Search for the cell housing the specified text and yield its (x, y) center coordinate. 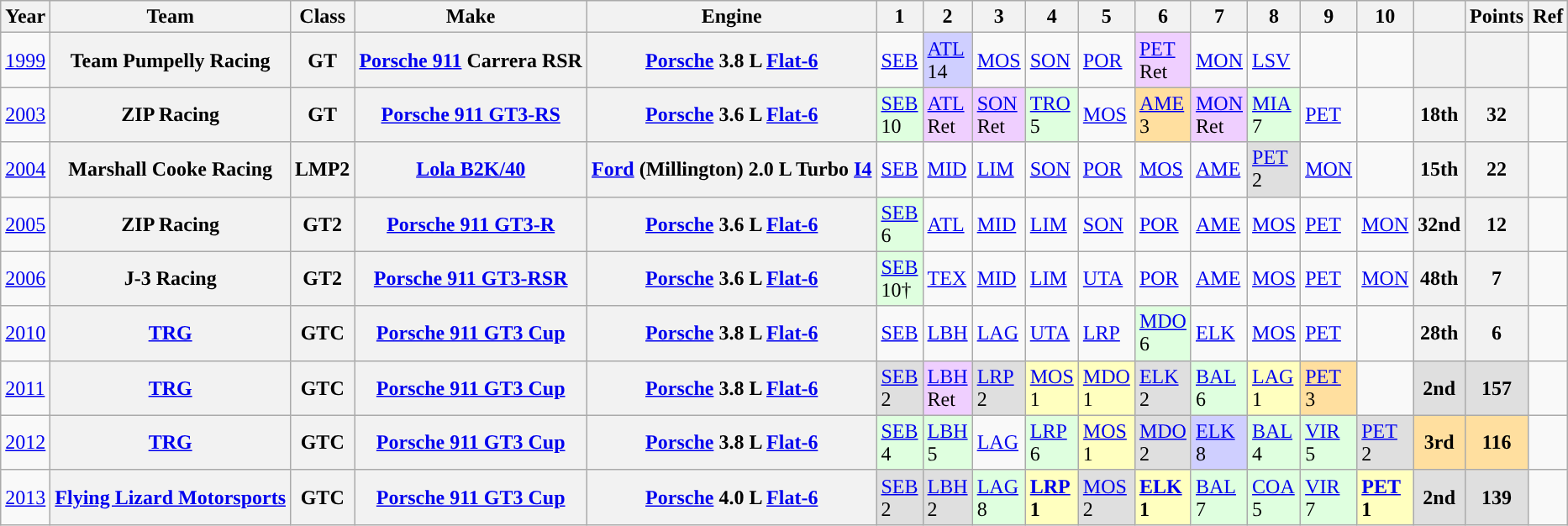
28th (1439, 333)
15th (1439, 170)
BAL6 (1218, 388)
PETRet (1163, 60)
MONRet (1218, 114)
Porsche 911 Carrera RSR (471, 60)
1999 (25, 60)
157 (1497, 388)
PET3 (1329, 388)
Team Pumpelly Racing (171, 60)
2003 (25, 114)
LBH5 (948, 442)
Year (25, 17)
ATL (948, 224)
Team (171, 17)
Make (471, 17)
MOS2 (1106, 497)
12 (1497, 224)
Lola B2K/40 (471, 170)
Porsche 911 GT3-RSR (471, 279)
MIA7 (1274, 114)
Porsche 4.0 L Flat-6 (731, 497)
BAL7 (1218, 497)
BAL4 (1274, 442)
SONRet (998, 114)
SEB4 (899, 442)
3rd (1439, 442)
18th (1439, 114)
LAG8 (998, 497)
LMP2 (323, 170)
COA5 (1274, 497)
4 (1052, 17)
2010 (25, 333)
ELK8 (1218, 442)
2004 (25, 170)
TEX (948, 279)
8 (1274, 17)
LRP1 (1052, 497)
Class (323, 17)
LBH2 (948, 497)
Porsche 911 GT3-R (471, 224)
ELK1 (1163, 497)
VIR5 (1329, 442)
2006 (25, 279)
LBHRet (948, 388)
LRP (1106, 333)
32 (1497, 114)
SEB10 (899, 114)
2013 (25, 497)
AME3 (1163, 114)
ELK (1218, 333)
ATL14 (948, 60)
2 (948, 17)
VIR7 (1329, 497)
5 (1106, 17)
116 (1497, 442)
Porsche 911 GT3-RS (471, 114)
LRP2 (998, 388)
SEB10† (899, 279)
PET1 (1385, 497)
139 (1497, 497)
3 (998, 17)
10 (1385, 17)
J-3 Racing (171, 279)
1 (899, 17)
LAG1 (1274, 388)
TRO5 (1052, 114)
MDO1 (1106, 388)
MDO2 (1163, 442)
ELK2 (1163, 388)
9 (1329, 17)
ATLRet (948, 114)
LRP6 (1052, 442)
LBH (948, 333)
Ford (Millington) 2.0 L Turbo I4 (731, 170)
Points (1497, 17)
Ref (1548, 17)
Engine (731, 17)
32nd (1439, 224)
2005 (25, 224)
22 (1497, 170)
48th (1439, 279)
Flying Lizard Motorsports (171, 497)
LSV (1274, 60)
2012 (25, 442)
SEB6 (899, 224)
MDO6 (1163, 333)
2011 (25, 388)
Marshall Cooke Racing (171, 170)
